For the text-containing cell, return its midpoint in (x, y) coordinate format. 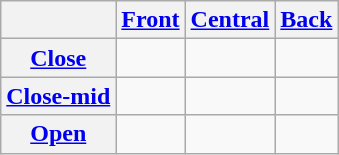
Open (58, 134)
Close-mid (58, 96)
Front (150, 20)
Back (306, 20)
Central (230, 20)
Close (58, 58)
